From the cell containing the given text, extract its center point as [X, Y] coordinate. 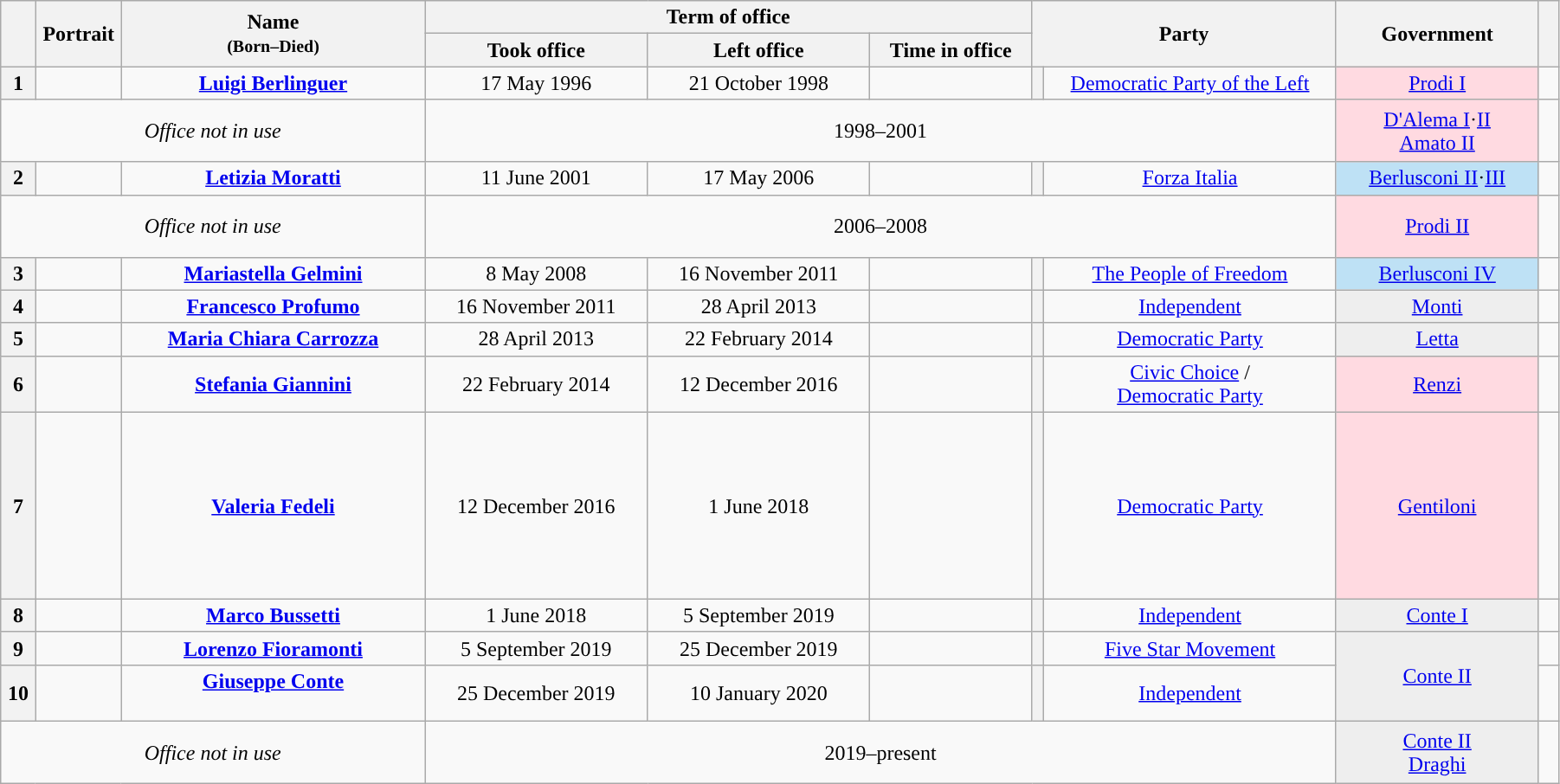
Term of office [729, 17]
Prodi II [1437, 226]
7 [18, 505]
Civic Choice /Democratic Party [1190, 384]
Party [1184, 34]
4 [18, 306]
Left office [758, 50]
8 [18, 615]
Mariastella Gelmini [274, 273]
Letta [1437, 339]
Forza Italia [1190, 178]
Letizia Moratti [274, 178]
Francesco Profumo [274, 306]
Monti [1437, 306]
Time in office [951, 50]
Took office [537, 50]
8 May 2008 [537, 273]
17 May 1996 [537, 83]
Prodi I [1437, 83]
Democratic Party of the Left [1190, 83]
5 [18, 339]
10 [18, 692]
11 June 2001 [537, 178]
Conte I [1437, 615]
21 October 1998 [758, 83]
10 January 2020 [758, 692]
2 [18, 178]
2019–present [881, 752]
Conte IIDraghi [1437, 752]
Lorenzo Fioramonti [274, 648]
Name(Born–Died) [274, 34]
Giuseppe Conte [274, 692]
Berlusconi IV [1437, 273]
Valeria Fedeli [274, 505]
Marco Bussetti [274, 615]
Government [1437, 34]
Portrait [78, 34]
17 May 2006 [758, 178]
Luigi Berlinguer [274, 83]
9 [18, 648]
3 [18, 273]
2006–2008 [881, 226]
Stefania Giannini [274, 384]
Renzi [1437, 384]
6 [18, 384]
The People of Freedom [1190, 273]
Maria Chiara Carrozza [274, 339]
Gentiloni [1437, 505]
Conte II [1437, 677]
Berlusconi II·III [1437, 178]
D'Alema I·IIAmato II [1437, 131]
1998–2001 [881, 131]
Five Star Movement [1190, 648]
1 [18, 83]
